Search for the cell housing the specified text and yield its (X, Y) center coordinate. 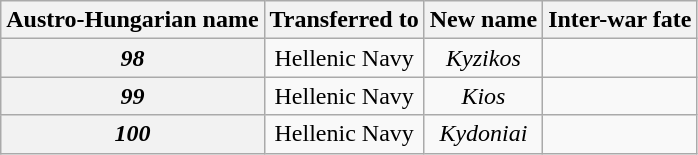
Transferred to (344, 20)
98 (132, 58)
100 (132, 134)
New name (483, 20)
Kios (483, 96)
99 (132, 96)
Kyzikos (483, 58)
Austro-Hungarian name (132, 20)
Inter-war fate (620, 20)
Kydoniai (483, 134)
